For the text-containing cell, return its midpoint in [X, Y] coordinate format. 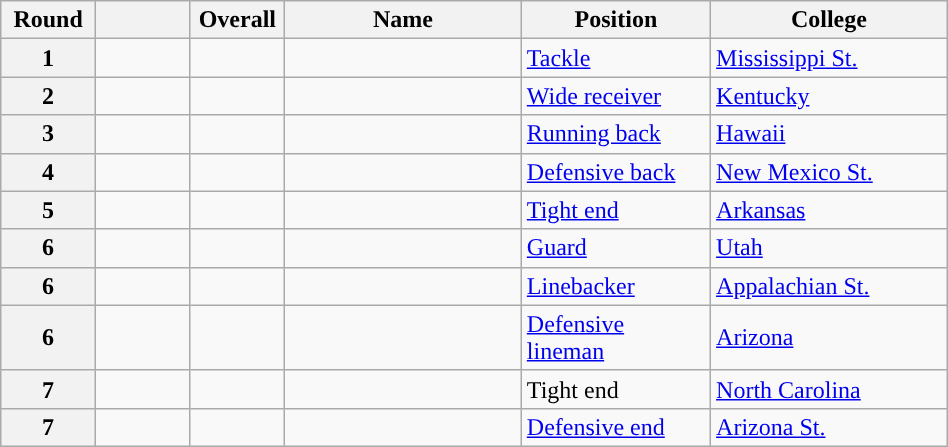
Guard [616, 248]
Overall [238, 20]
Wide receiver [616, 96]
Linebacker [616, 286]
North Carolina [830, 389]
Tackle [616, 58]
Kentucky [830, 96]
Defensive lineman [616, 338]
2 [48, 96]
Mississippi St. [830, 58]
Running back [616, 134]
College [830, 20]
Defensive end [616, 427]
Round [48, 20]
Name [404, 20]
5 [48, 210]
Arizona [830, 338]
Utah [830, 248]
3 [48, 134]
Hawaii [830, 134]
1 [48, 58]
Appalachian St. [830, 286]
4 [48, 172]
Defensive back [616, 172]
Arkansas [830, 210]
Position [616, 20]
New Mexico St. [830, 172]
Arizona St. [830, 427]
